Capture the cell that displays the provided text and extract its [X, Y] central coordinate. 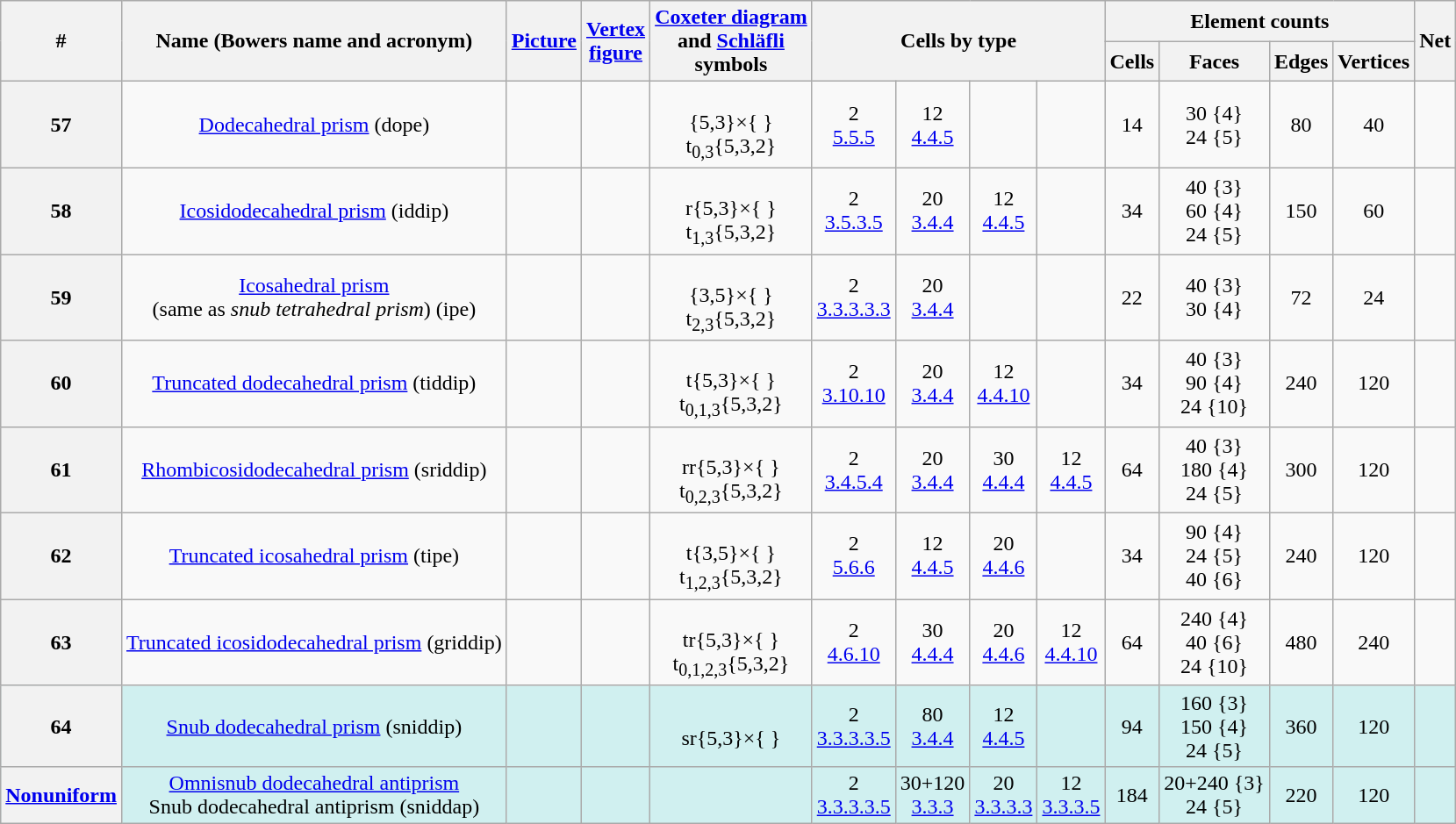
220 [1301, 795]
t{3,5}×{ }t1,2,3{5,3,2} [732, 556]
Icosahedral prism(same as snub tetrahedral prism) (ipe) [314, 297]
20 3.3.3.3 [1004, 795]
rr{5,3}×{ }t0,2,3{5,3,2} [732, 469]
40 {3}180 {4}24 {5} [1215, 469]
72 [1301, 297]
Faces [1215, 61]
30 {4}24 {5} [1215, 125]
2 4.6.10 [853, 642]
62 [61, 556]
90 {4}24 {5}40 {6} [1215, 556]
{5,3}×{ }t0,3{5,3,2} [732, 125]
Vertices [1374, 61]
# [61, 41]
2 3.3.3.3.3 [853, 297]
{3,5}×{ }t2,3{5,3,2} [732, 297]
2 5.5.5 [853, 125]
61 [61, 469]
160 {3}150 {4}24 {5} [1215, 726]
63 [61, 642]
Picture [544, 41]
360 [1301, 726]
Cells by type [958, 41]
t{5,3}×{ }t0,1,3{5,3,2} [732, 383]
Element counts [1260, 21]
240 {4}40 {6}24 {10} [1215, 642]
Vertexfigure [615, 41]
2 3.4.5.4 [853, 469]
Rhombicosidodecahedral prism (sriddip) [314, 469]
Edges [1301, 61]
Truncated dodecahedral prism (tiddip) [314, 383]
Nonuniform [61, 795]
40 [1374, 125]
tr{5,3}×{ }t0,1,2,3{5,3,2} [732, 642]
r{5,3}×{ }t1,3{5,3,2} [732, 211]
Dodecahedral prism (dope) [314, 125]
14 [1132, 125]
Truncated icosidodecahedral prism (griddip) [314, 642]
22 [1132, 297]
2 3.10.10 [853, 383]
57 [61, 125]
12 3.3.3.5 [1071, 795]
Net [1436, 41]
80 [1301, 125]
Truncated icosahedral prism (tipe) [314, 556]
2 5.6.6 [853, 556]
40 {3}60 {4}24 {5} [1215, 211]
Icosidodecahedral prism (iddip) [314, 211]
480 [1301, 642]
Name (Bowers name and acronym) [314, 41]
Snub dodecahedral prism (sniddip) [314, 726]
Cells [1132, 61]
40 {3}30 {4} [1215, 297]
80 3.4.4 [932, 726]
Omnisnub dodecahedral antiprismSnub dodecahedral antiprism (sniddap) [314, 795]
300 [1301, 469]
59 [61, 297]
184 [1132, 795]
40 {3}90 {4}24 {10} [1215, 383]
30+120 3.3.3 [932, 795]
2 3.5.3.5 [853, 211]
sr{5,3}×{ } [732, 726]
150 [1301, 211]
58 [61, 211]
24 [1374, 297]
Coxeter diagramand Schläflisymbols [732, 41]
94 [1132, 726]
20+240 {3}24 {5} [1215, 795]
